Identify which cell holds the provided text, then report its (X, Y) central coordinate. 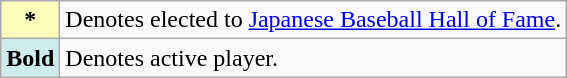
Bold (30, 58)
Denotes elected to Japanese Baseball Hall of Fame. (314, 20)
* (30, 20)
Denotes active player. (314, 58)
